Identify which cell holds the provided text, then report its (x, y) central coordinate. 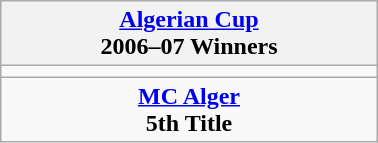
MC Alger5th Title (189, 110)
Algerian Cup2006–07 Winners (189, 34)
